Scan for the cell matching the given text and deliver its (X, Y) coordinate at center. 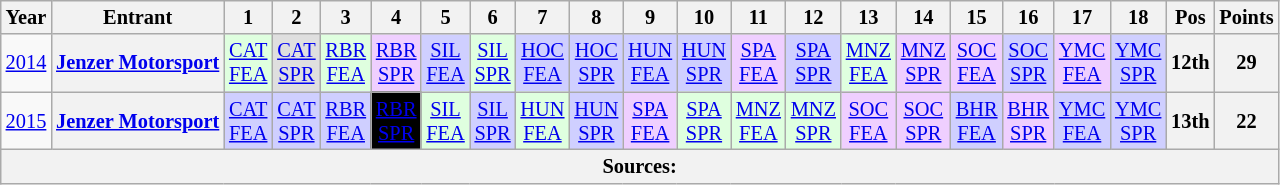
1 (248, 17)
8 (596, 17)
BHRSPR (1028, 121)
11 (758, 17)
15 (977, 17)
12th (1190, 63)
2 (296, 17)
16 (1028, 17)
HOCFEA (543, 63)
12 (814, 17)
29 (1246, 63)
13th (1190, 121)
Sources: (640, 166)
Pos (1190, 17)
5 (445, 17)
18 (1138, 17)
BHRFEA (977, 121)
7 (543, 17)
6 (493, 17)
2014 (26, 63)
Year (26, 17)
13 (868, 17)
17 (1082, 17)
2015 (26, 121)
22 (1246, 121)
Entrant (138, 17)
4 (396, 17)
14 (924, 17)
Points (1246, 17)
10 (704, 17)
3 (345, 17)
9 (650, 17)
HOCSPR (596, 63)
